Extract the (X, Y) coordinate from the center of the cell holding the provided text.  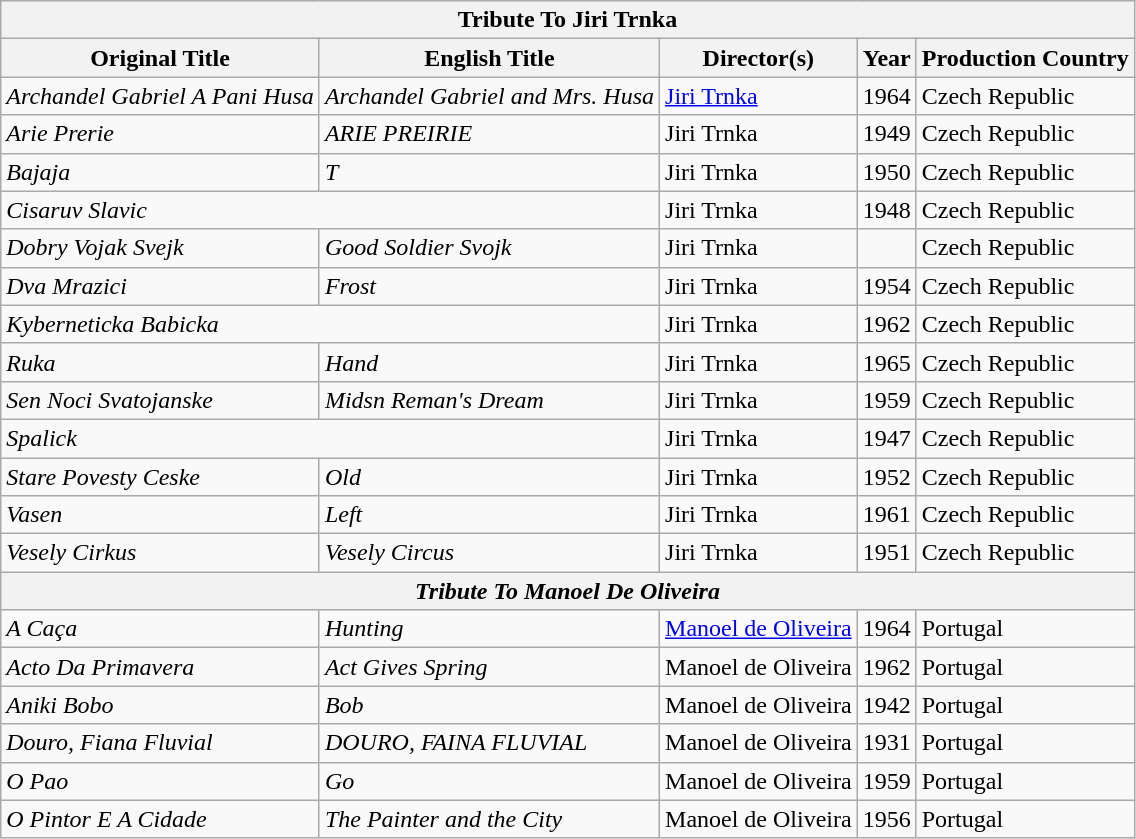
Archandel Gabriel A Pani Husa (160, 96)
Hunting (489, 629)
Original Title (160, 58)
Hand (489, 362)
Kyberneticka Babicka (330, 324)
1948 (886, 210)
O Pao (160, 781)
1942 (886, 705)
1965 (886, 362)
Stare Povesty Ceske (160, 477)
1954 (886, 286)
Arie Prerie (160, 134)
O Pintor E A Cidade (160, 819)
1952 (886, 477)
Vesely Circus (489, 553)
DOURO, FAINA FLUVIAL (489, 743)
Cisaruv Slavic (330, 210)
Acto Da Primavera (160, 667)
ARIE PREIRIE (489, 134)
Spalick (330, 438)
Bajaja (160, 172)
Dva Mrazici (160, 286)
T (489, 172)
Aniki Bobo (160, 705)
1956 (886, 819)
Year (886, 58)
1949 (886, 134)
Production Country (1025, 58)
Tribute To Jiri Trnka (568, 20)
Director(s) (759, 58)
1961 (886, 515)
Good Soldier Svojk (489, 248)
Vasen (160, 515)
1931 (886, 743)
A Caça (160, 629)
Archandel Gabriel and Mrs. Husa (489, 96)
Frost (489, 286)
Sen Noci Svatojanske (160, 400)
Old (489, 477)
English Title (489, 58)
1947 (886, 438)
Dobry Vojak Svejk (160, 248)
Go (489, 781)
Tribute To Manoel De Oliveira (568, 591)
The Painter and the City (489, 819)
1951 (886, 553)
Act Gives Spring (489, 667)
1950 (886, 172)
Left (489, 515)
Ruka (160, 362)
Bob (489, 705)
Douro, Fiana Fluvial (160, 743)
Midsn Reman's Dream (489, 400)
Vesely Cirkus (160, 553)
